Locate the cell with the specified text and output its (x, y) center coordinate. 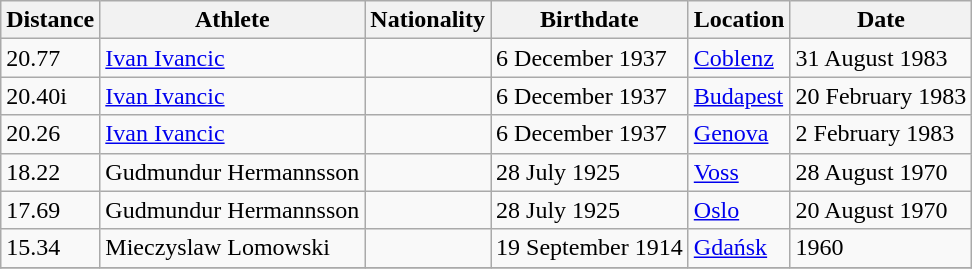
Nationality (428, 20)
Coblenz (739, 58)
1960 (881, 248)
Date (881, 20)
15.34 (50, 248)
Location (739, 20)
20.77 (50, 58)
Gdańsk (739, 248)
20 February 1983 (881, 96)
Budapest (739, 96)
20.26 (50, 134)
19 September 1914 (590, 248)
31 August 1983 (881, 58)
2 February 1983 (881, 134)
Genova (739, 134)
18.22 (50, 172)
Birthdate (590, 20)
Athlete (232, 20)
Oslo (739, 210)
28 August 1970 (881, 172)
17.69 (50, 210)
Voss (739, 172)
20.40i (50, 96)
Distance (50, 20)
20 August 1970 (881, 210)
Mieczyslaw Lomowski (232, 248)
